Scan for the cell matching the given text and deliver its [x, y] coordinate at center. 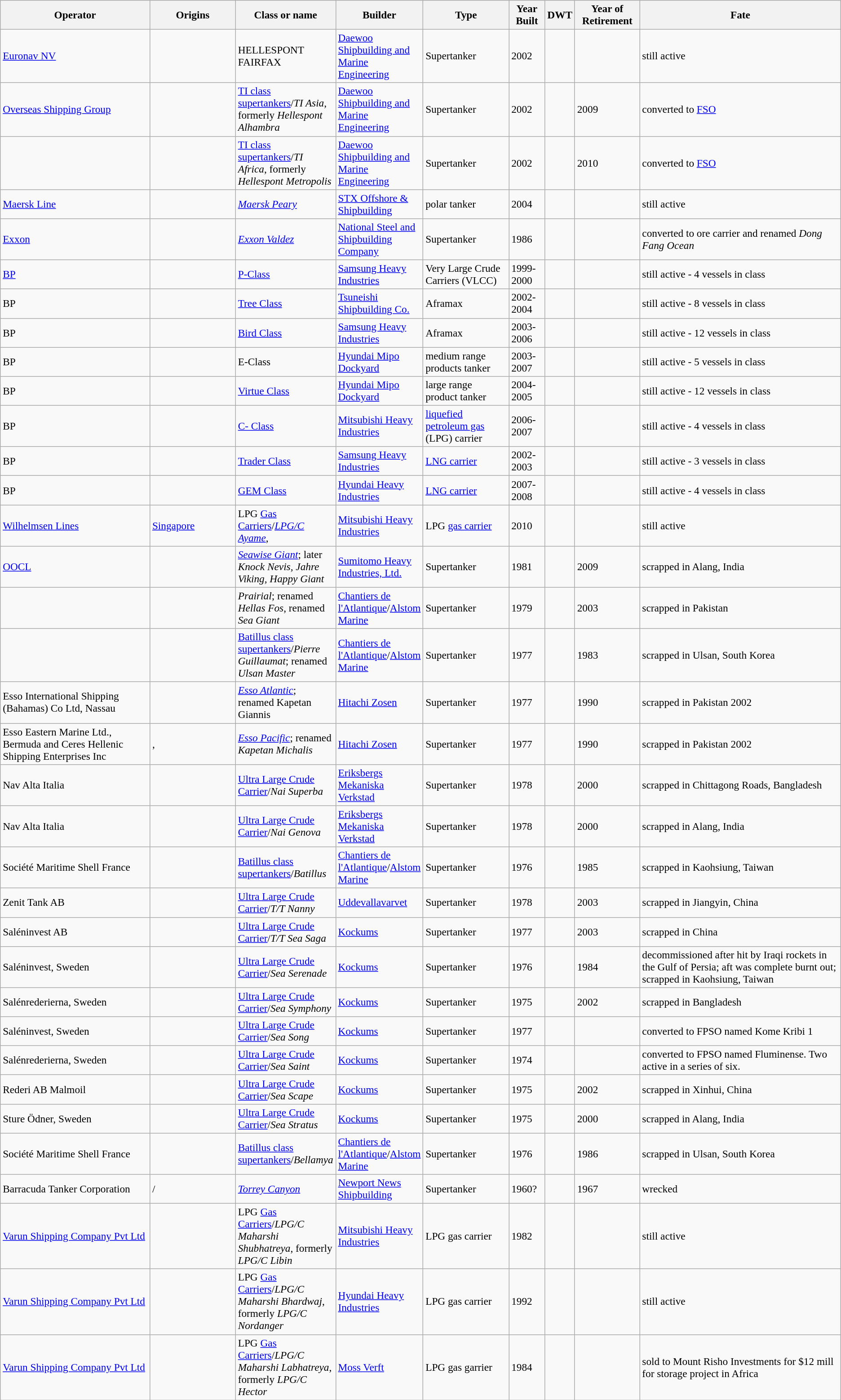
Esso Atlantic; renamed Kapetan Giannis [286, 702]
wrecked [740, 1189]
1967 [607, 1189]
Barracuda Tanker Corporation [75, 1189]
HELLESPONT FAIRFAX [286, 56]
Wilhelmsen Lines [75, 525]
DWT [560, 14]
Virtue Class [286, 391]
Torrey Canyon [286, 1189]
LPG Gas Carriers/LPG/C Maharshi Shubhatreya, formerly LPG/C Libin [286, 1236]
2003-2006 [527, 332]
Zenit Tank AB [75, 902]
1979 [527, 608]
Singapore [193, 525]
scrapped in China [740, 932]
Ultra Large Crude Carrier/Sea Scape [286, 1089]
Overseas Shipping Group [75, 110]
Operator [75, 14]
/ [193, 1189]
Year of Retirement [607, 14]
scrapped in Xinhui, China [740, 1089]
Esso Eastern Marine Ltd., Bermuda and Ceres Hellenic Shipping Enterprises Inc [75, 744]
2002-2004 [527, 304]
Year Built [527, 14]
Ultra Large Crude Carrier/T/T Nanny [286, 902]
Ultra Large Crude Carrier/Sea Stratus [286, 1119]
LPG Gas Carriers/LPG/C Maharshi Bhardwaj, formerly LPG/C Nordanger [286, 1302]
Esso Pacific; renamed Kapetan Michalis [286, 744]
1981 [527, 567]
Saléninvest AB [75, 932]
P-Class [286, 274]
1960? [527, 1189]
large range product tanker [466, 391]
Sumitomo Heavy Industries, Ltd. [379, 567]
2002-2003 [527, 461]
still active - 5 vessels in class [740, 361]
Origins [193, 14]
2007-2008 [527, 490]
sold to Mount Risho Investments for $12 mill for storage project in Africa [740, 1367]
Tsuneishi Shipbuilding Co. [379, 304]
still active - 3 vessels in class [740, 461]
medium range products tanker [466, 361]
GEM Class [286, 490]
2004 [527, 204]
scrapped in Chittagong Roads, Bangladesh [740, 785]
1992 [527, 1302]
1985 [607, 867]
scrapped in Jiangyin, China [740, 902]
Ultra Large Crude Carrier/Sea Symphony [286, 1002]
C- Class [286, 426]
scrapped in Pakistan [740, 608]
2006-2007 [527, 426]
Euronav NV [75, 56]
Ultra Large Crude Carrier/T/T Sea Saga [286, 932]
Very Large Crude Carriers (VLCC) [466, 274]
Rederi AB Malmoil [75, 1089]
Ultra Large Crude Carrier/Nai Genova [286, 826]
Ultra Large Crude Carrier/Sea Song [286, 1031]
, [193, 744]
polar tanker [466, 204]
scrapped in Bangladesh [740, 1002]
LPG Gas Carriers/LPG/C Ayame, [286, 525]
Newport News Shipbuilding [379, 1189]
Batillus class supertankers/Bellamya [286, 1153]
TI class supertankers/TI Asia, formerly Hellespont Alhambra [286, 110]
Ultra Large Crude Carrier/Sea Serenade [286, 967]
decommissioned after hit by Iraqi rockets in the Gulf of Persia; aft was complete burnt out; scrapped in Kaohsiung, Taiwan [740, 967]
1999-2000 [527, 274]
Batillus class supertankers/Batillus [286, 867]
Moss Verft [379, 1367]
Sture Ödner, Sweden [75, 1119]
1982 [527, 1236]
1983 [607, 655]
Exxon [75, 239]
converted to FPSO named Fluminense. Two active in a series of six. [740, 1060]
converted to FPSO named Kome Kribi 1 [740, 1031]
LPG gas garrier [466, 1367]
Fate [740, 14]
Ultra Large Crude Carrier/Nai Superba [286, 785]
converted to ore carrier and renamed Dong Fang Ocean [740, 239]
liquefied petroleum gas (LPG) carrier [466, 426]
Seawise Giant; later Knock Nevis, Jahre Viking, Happy Giant [286, 567]
Esso International Shipping (Bahamas) Co Ltd, Nassau [75, 702]
National Steel and Shipbuilding Company [379, 239]
Maersk Peary [286, 204]
Tree Class [286, 304]
Uddevallavarvet [379, 902]
2003-2007 [527, 361]
OOCL [75, 567]
Class or name [286, 14]
E-Class [286, 361]
Prairial; renamed Hellas Fos, renamed Sea Giant [286, 608]
Batillus class supertankers/Pierre Guillaumat; renamed Ulsan Master [286, 655]
Bird Class [286, 332]
LPG Gas Carriers/LPG/C Maharshi Labhatreya, formerly LPG/C Hector [286, 1367]
1974 [527, 1060]
2004-2005 [527, 391]
Exxon Valdez [286, 239]
Trader Class [286, 461]
Type [466, 14]
Maersk Line [75, 204]
STX Offshore & Shipbuilding [379, 204]
still active - 8 vessels in class [740, 304]
Ultra Large Crude Carrier/Sea Saint [286, 1060]
TI class supertankers/TI Africa, formerly Hellespont Metropolis [286, 163]
Builder [379, 14]
scrapped in Kaohsiung, Taiwan [740, 867]
